Return (x, y) of the center of cell containing provided text 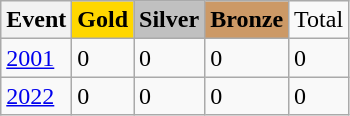
2001 (36, 58)
Event (36, 20)
Gold (103, 20)
Bronze (247, 20)
Silver (170, 20)
2022 (36, 96)
Total (319, 20)
